Locate the cell with the specified text and output its (X, Y) center coordinate. 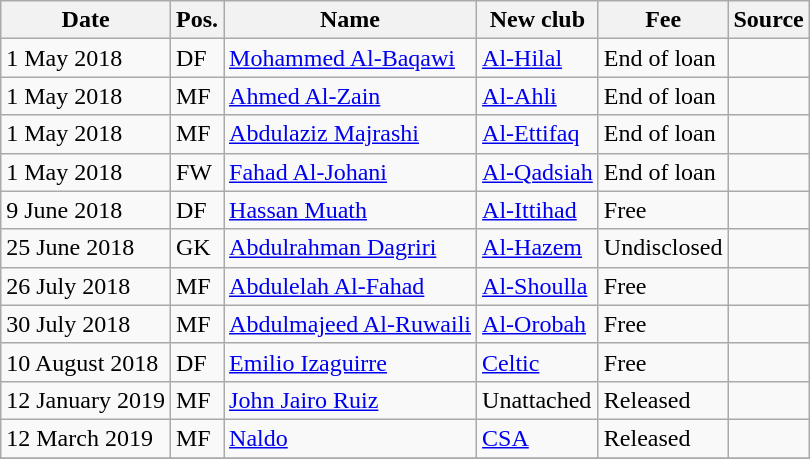
Al-Hilal (538, 58)
Al-Orobah (538, 324)
Emilio Izaguirre (350, 362)
Al-Hazem (538, 248)
Ahmed Al-Zain (350, 96)
30 July 2018 (86, 324)
9 June 2018 (86, 210)
Al-Shoulla (538, 286)
Source (768, 20)
Abdulrahman Dagriri (350, 248)
John Jairo Ruiz (350, 400)
26 July 2018 (86, 286)
Mohammed Al-Baqawi (350, 58)
Al-Ettifaq (538, 134)
Undisclosed (663, 248)
Name (350, 20)
Abdulelah Al-Fahad (350, 286)
Celtic (538, 362)
Fahad Al-Johani (350, 172)
Abdulaziz Majrashi (350, 134)
New club (538, 20)
CSA (538, 438)
25 June 2018 (86, 248)
Pos. (196, 20)
10 August 2018 (86, 362)
Abdulmajeed Al-Ruwaili (350, 324)
Date (86, 20)
FW (196, 172)
Al-Ahli (538, 96)
Al-Qadsiah (538, 172)
12 January 2019 (86, 400)
Naldo (350, 438)
Unattached (538, 400)
Fee (663, 20)
12 March 2019 (86, 438)
GK (196, 248)
Hassan Muath (350, 210)
Al-Ittihad (538, 210)
